Provide the (x, y) coordinate of the cell's center where the given text is located.  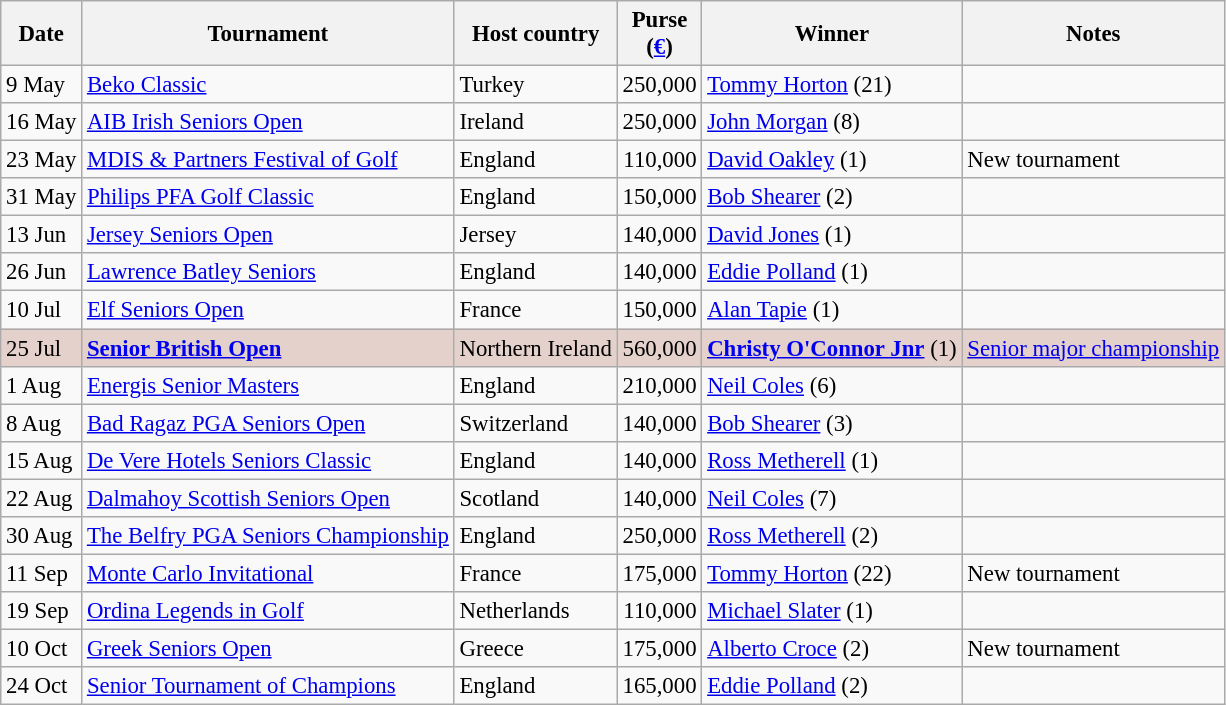
Tommy Horton (22) (832, 573)
11 Sep (42, 573)
Greece (536, 648)
25 Jul (42, 348)
165,000 (660, 686)
560,000 (660, 348)
Jersey Seniors Open (268, 235)
16 May (42, 122)
Alan Tapie (1) (832, 310)
Lawrence Batley Seniors (268, 273)
Eddie Polland (1) (832, 273)
David Jones (1) (832, 235)
Monte Carlo Invitational (268, 573)
13 Jun (42, 235)
9 May (42, 85)
Date (42, 34)
Northern Ireland (536, 348)
Michael Slater (1) (832, 611)
1 Aug (42, 385)
Bad Ragaz PGA Seniors Open (268, 423)
31 May (42, 197)
210,000 (660, 385)
Ordina Legends in Golf (268, 611)
Jersey (536, 235)
10 Oct (42, 648)
MDIS & Partners Festival of Golf (268, 160)
The Belfry PGA Seniors Championship (268, 536)
John Morgan (8) (832, 122)
Turkey (536, 85)
24 Oct (42, 686)
Senior British Open (268, 348)
De Vere Hotels Seniors Classic (268, 460)
Notes (1093, 34)
19 Sep (42, 611)
Elf Seniors Open (268, 310)
Neil Coles (7) (832, 498)
Scotland (536, 498)
Bob Shearer (3) (832, 423)
Eddie Polland (2) (832, 686)
Senior major championship (1093, 348)
8 Aug (42, 423)
Christy O'Connor Jnr (1) (832, 348)
Ireland (536, 122)
Philips PFA Golf Classic (268, 197)
Tournament (268, 34)
Neil Coles (6) (832, 385)
David Oakley (1) (832, 160)
10 Jul (42, 310)
Energis Senior Masters (268, 385)
Beko Classic (268, 85)
Senior Tournament of Champions (268, 686)
Purse(€) (660, 34)
23 May (42, 160)
Winner (832, 34)
Ross Metherell (1) (832, 460)
Tommy Horton (21) (832, 85)
Netherlands (536, 611)
Bob Shearer (2) (832, 197)
Ross Metherell (2) (832, 536)
30 Aug (42, 536)
Dalmahoy Scottish Seniors Open (268, 498)
Alberto Croce (2) (832, 648)
Greek Seniors Open (268, 648)
22 Aug (42, 498)
Switzerland (536, 423)
Host country (536, 34)
15 Aug (42, 460)
26 Jun (42, 273)
AIB Irish Seniors Open (268, 122)
